Output the [x, y] coordinate of the center of the cell containing the given text.  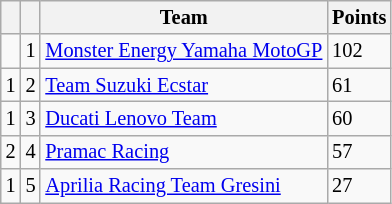
Team [184, 17]
27 [359, 186]
Points [359, 17]
60 [359, 118]
Ducati Lenovo Team [184, 118]
Monster Energy Yamaha MotoGP [184, 51]
Pramac Racing [184, 152]
3 [31, 118]
57 [359, 152]
4 [31, 152]
102 [359, 51]
Aprilia Racing Team Gresini [184, 186]
Team Suzuki Ecstar [184, 85]
5 [31, 186]
61 [359, 85]
